Provide the (x, y) coordinate of the cell's center where the given text is located.  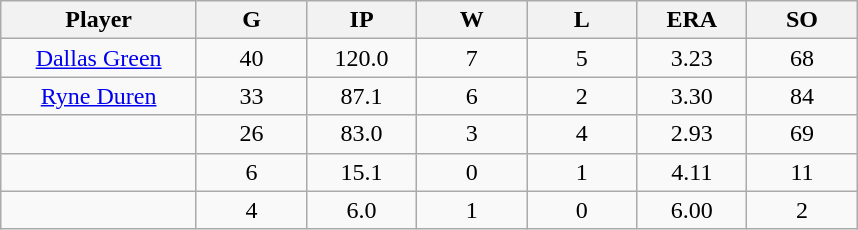
26 (251, 134)
11 (802, 172)
6.00 (692, 210)
7 (472, 58)
IP (362, 20)
G (251, 20)
SO (802, 20)
33 (251, 96)
Player (99, 20)
3.30 (692, 96)
87.1 (362, 96)
Ryne Duren (99, 96)
68 (802, 58)
3.23 (692, 58)
Dallas Green (99, 58)
5 (582, 58)
3 (472, 134)
ERA (692, 20)
W (472, 20)
6.0 (362, 210)
15.1 (362, 172)
84 (802, 96)
2.93 (692, 134)
4.11 (692, 172)
L (582, 20)
83.0 (362, 134)
40 (251, 58)
120.0 (362, 58)
69 (802, 134)
